For the text-containing cell, return its midpoint in [X, Y] coordinate format. 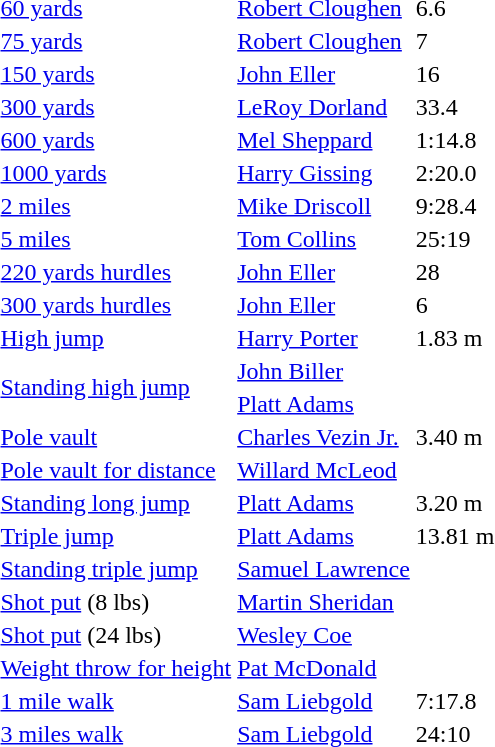
Mike Driscoll [324, 206]
Willard McLeod [324, 470]
Mel Sheppard [324, 140]
Martin Sheridan [324, 602]
Sam Liebgold [324, 701]
Samuel Lawrence [324, 569]
Robert Cloughen [324, 41]
Harry Porter [324, 338]
LeRoy Dorland [324, 107]
Harry Gissing [324, 173]
Wesley Coe [324, 635]
Charles Vezin Jr. [324, 437]
Pat McDonald [324, 668]
John Biller [324, 371]
Tom Collins [324, 239]
